Identify which cell holds the provided text, then report its [X, Y] central coordinate. 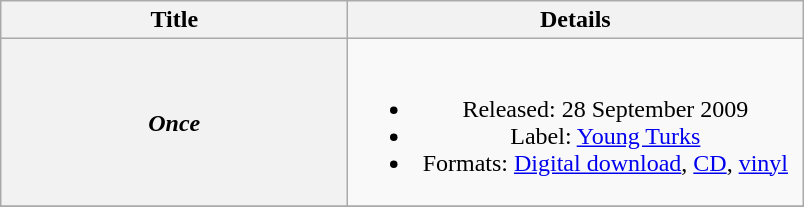
Once [174, 122]
Released: 28 September 2009Label: Young TurksFormats: Digital download, CD, vinyl [576, 122]
Details [576, 20]
Title [174, 20]
